Return [X, Y] of the center of cell containing provided text 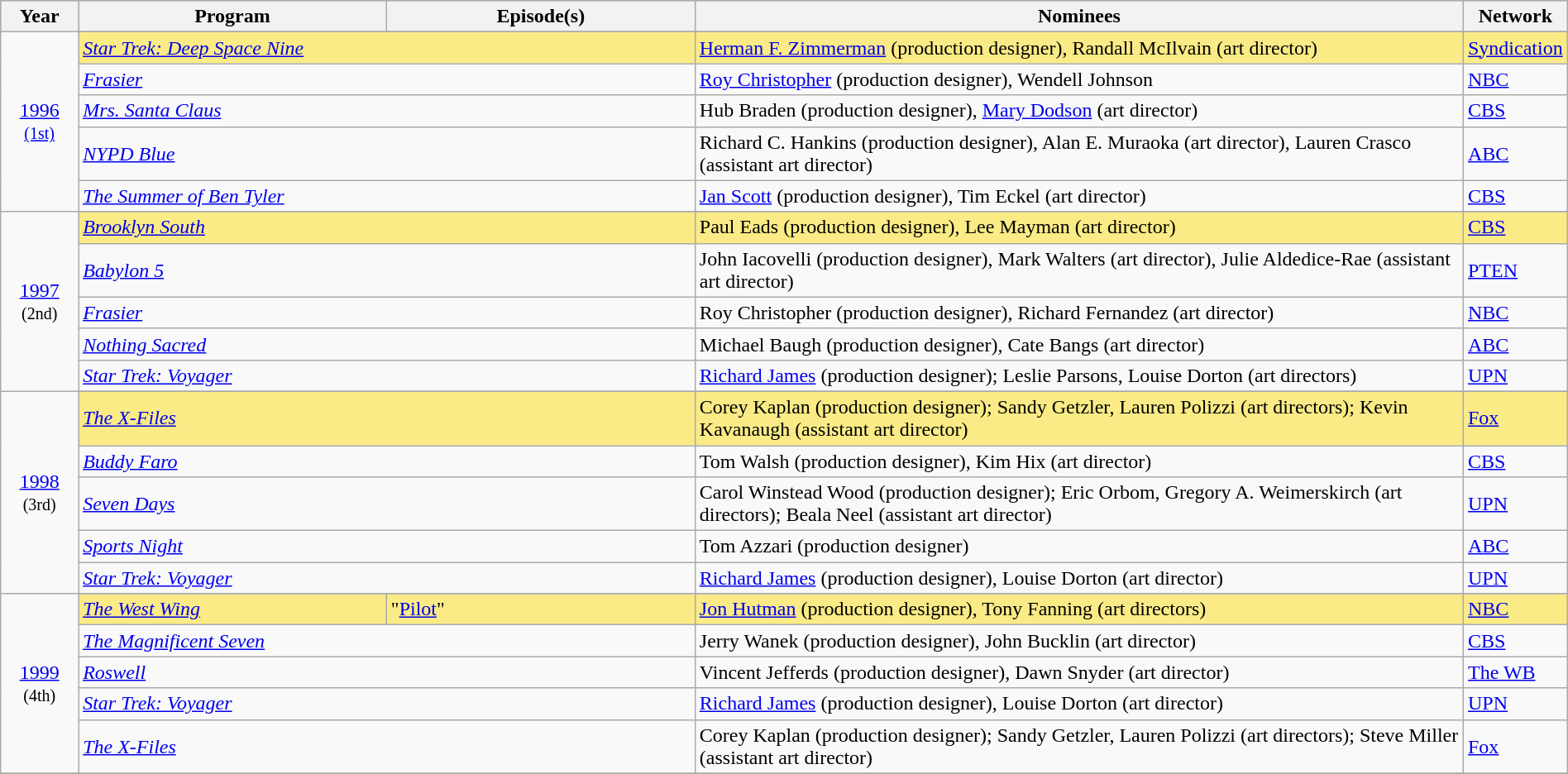
Seven Days [387, 504]
Tom Walsh (production designer), Kim Hix (art director) [1078, 461]
Hub Braden (production designer), Mary Dodson (art director) [1078, 111]
Jon Hutman (production designer), Tony Fanning (art directors) [1078, 609]
Paul Eads (production designer), Lee Mayman (art director) [1078, 227]
Jan Scott (production designer), Tim Eckel (art director) [1078, 196]
Jerry Wanek (production designer), John Bucklin (art director) [1078, 641]
Corey Kaplan (production designer); Sandy Getzler, Lauren Polizzi (art directors); Steve Miller (assistant art director) [1078, 746]
Episode(s) [541, 17]
Michael Baugh (production designer), Cate Bangs (art director) [1078, 344]
The Summer of Ben Tyler [387, 196]
1996(1st) [40, 122]
Program [233, 17]
Sports Night [387, 547]
Year [40, 17]
John Iacovelli (production designer), Mark Walters (art director), Julie Aldedice-Rae (assistant art director) [1078, 270]
Syndication [1515, 48]
"Pilot" [541, 609]
1999(4th) [40, 683]
Star Trek: Deep Space Nine [387, 48]
Roy Christopher (production designer), Richard Fernandez (art director) [1078, 313]
Brooklyn South [387, 227]
Roy Christopher (production designer), Wendell Johnson [1078, 79]
Richard James (production designer); Leslie Parsons, Louise Dorton (art directors) [1078, 375]
Corey Kaplan (production designer); Sandy Getzler, Lauren Polizzi (art directors); Kevin Kavanaugh (assistant art director) [1078, 418]
PTEN [1515, 270]
Roswell [387, 672]
Tom Azzari (production designer) [1078, 547]
Babylon 5 [387, 270]
The Magnificent Seven [387, 641]
The West Wing [233, 609]
Carol Winstead Wood (production designer); Eric Orbom, Gregory A. Weimerskirch (art directors); Beala Neel (assistant art director) [1078, 504]
1998(3rd) [40, 492]
Herman F. Zimmerman (production designer), Randall McIlvain (art director) [1078, 48]
The WB [1515, 672]
Vincent Jefferds (production designer), Dawn Snyder (art director) [1078, 672]
Nominees [1078, 17]
Richard C. Hankins (production designer), Alan E. Muraoka (art director), Lauren Crasco (assistant art director) [1078, 154]
Nothing Sacred [387, 344]
Mrs. Santa Claus [387, 111]
NYPD Blue [387, 154]
Buddy Faro [387, 461]
1997(2nd) [40, 301]
Network [1515, 17]
